Scan for the cell matching the given text and deliver its [X, Y] coordinate at center. 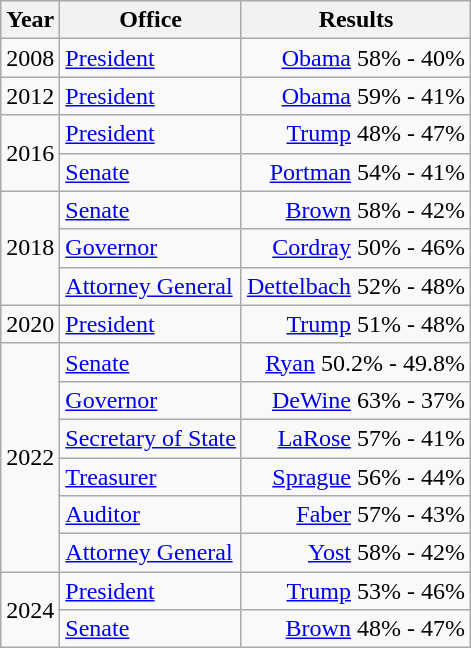
Year [30, 20]
Office [151, 20]
Portman 54% - 41% [356, 172]
Cordray 50% - 46% [356, 248]
Secretary of State [151, 438]
Trump 51% - 48% [356, 324]
2024 [30, 610]
Obama 58% - 40% [356, 58]
Treasurer [151, 477]
Results [356, 20]
Obama 59% - 41% [356, 96]
2018 [30, 248]
2012 [30, 96]
Ryan 50.2% - 49.8% [356, 362]
DeWine 63% - 37% [356, 400]
2016 [30, 153]
Trump 53% - 46% [356, 591]
2020 [30, 324]
Faber 57% - 43% [356, 515]
Yost 58% - 42% [356, 553]
Auditor [151, 515]
Dettelbach 52% - 48% [356, 286]
Trump 48% - 47% [356, 134]
Brown 48% - 47% [356, 629]
2022 [30, 457]
LaRose 57% - 41% [356, 438]
Sprague 56% - 44% [356, 477]
2008 [30, 58]
Brown 58% - 42% [356, 210]
